Locate the cell with the specified text and output its [x, y] center coordinate. 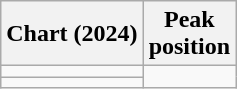
Peakposition [189, 34]
Chart (2024) [72, 34]
